Extract the (X, Y) coordinate from the center of the cell holding the provided text.  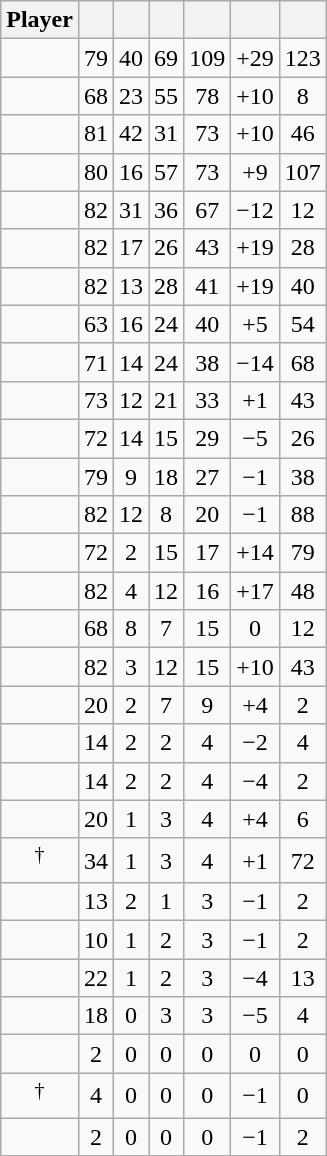
27 (208, 477)
80 (96, 172)
33 (208, 400)
57 (166, 172)
+14 (256, 553)
21 (166, 400)
41 (208, 286)
48 (302, 591)
55 (166, 96)
36 (166, 210)
22 (96, 978)
109 (208, 58)
67 (208, 210)
−14 (256, 362)
46 (302, 134)
6 (302, 819)
23 (132, 96)
81 (96, 134)
54 (302, 324)
+5 (256, 324)
29 (208, 438)
123 (302, 58)
71 (96, 362)
107 (302, 172)
+29 (256, 58)
−12 (256, 210)
78 (208, 96)
Player (40, 20)
69 (166, 58)
34 (96, 860)
88 (302, 515)
−2 (256, 743)
+17 (256, 591)
+9 (256, 172)
42 (132, 134)
10 (96, 940)
63 (96, 324)
